Return [X, Y] of the center of cell containing provided text 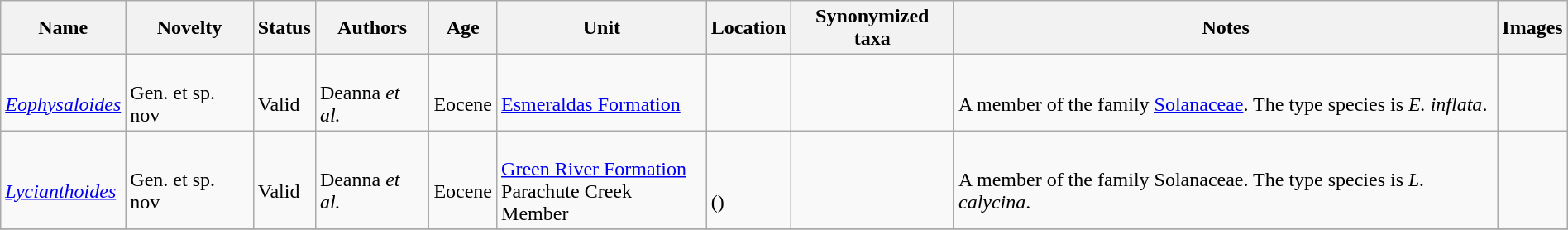
Name [63, 28]
Location [748, 28]
Esmeraldas Formation [602, 93]
Notes [1226, 28]
Images [1532, 28]
A member of the family Solanaceae. The type species is E. inflata. [1226, 93]
Novelty [189, 28]
Eophysaloides [63, 93]
Age [463, 28]
Green River FormationParachute Creek Member [602, 180]
A member of the family Solanaceae. The type species is L. calycina. [1226, 180]
Status [284, 28]
Authors [372, 28]
() [748, 180]
Unit [602, 28]
Synonymized taxa [872, 28]
Lycianthoides [63, 180]
